Extract the [x, y] coordinate from the center of the cell holding the provided text.  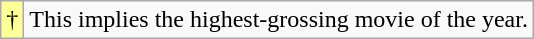
This implies the highest-grossing movie of the year. [279, 20]
† [12, 20]
